From the cell containing the given text, extract its center point as [x, y] coordinate. 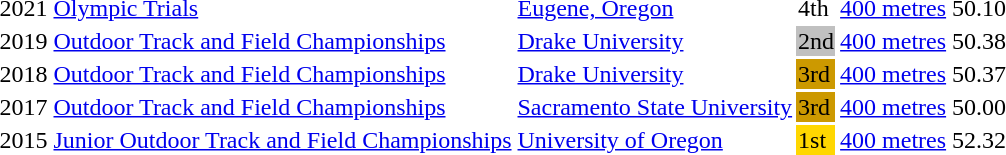
Sacramento State University [655, 107]
Junior Outdoor Track and Field Championships [282, 140]
1st [816, 140]
2nd [816, 41]
University of Oregon [655, 140]
